Return (x, y) of the center of cell containing provided text 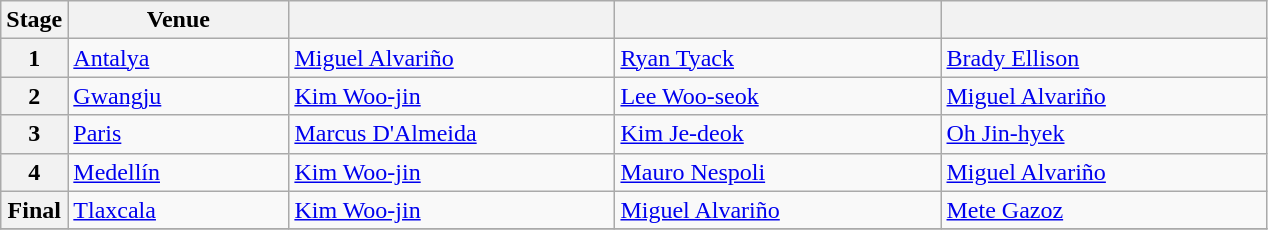
Gwangju (178, 96)
Oh Jin-hyek (1104, 134)
Tlaxcala (178, 210)
Brady Ellison (1104, 58)
Kim Je-deok (778, 134)
Medellín (178, 172)
Final (34, 210)
2 (34, 96)
1 (34, 58)
Paris (178, 134)
4 (34, 172)
Marcus D'Almeida (452, 134)
Antalya (178, 58)
Venue (178, 20)
Stage (34, 20)
Ryan Tyack (778, 58)
Lee Woo-seok (778, 96)
Mete Gazoz (1104, 210)
Mauro Nespoli (778, 172)
3 (34, 134)
